Return [x, y] of the center of cell containing provided text 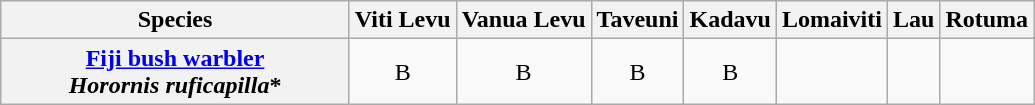
Viti Levu [402, 20]
Vanua Levu [524, 20]
Fiji bush warblerHorornis ruficapilla* [176, 72]
Taveuni [638, 20]
Rotuma [987, 20]
Lomaiviti [832, 20]
Species [176, 20]
Kadavu [730, 20]
Lau [913, 20]
